From the cell containing the given text, extract its center point as [x, y] coordinate. 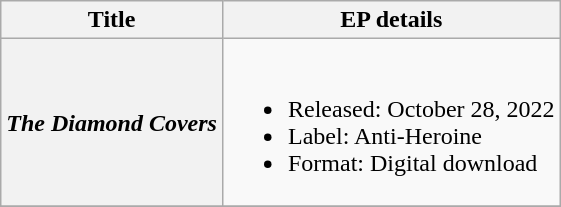
Released: October 28, 2022Label: Anti-Heroine Format: Digital download [391, 122]
EP details [391, 20]
The Diamond Covers [112, 122]
Title [112, 20]
